Detect which cell encompasses the target text, then output its (x, y) center coordinate. 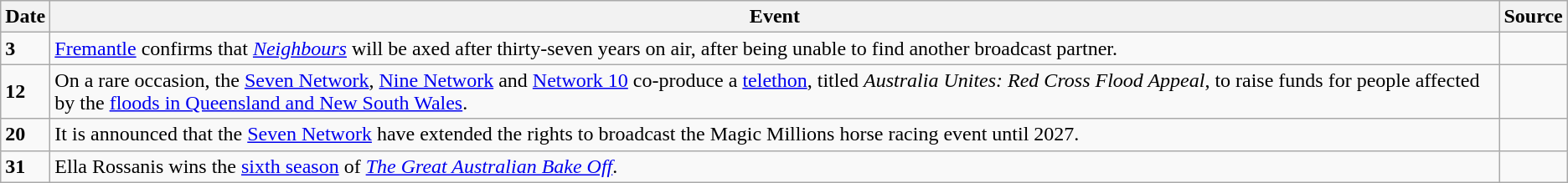
20 (25, 135)
31 (25, 166)
12 (25, 92)
Event (775, 17)
Ella Rossanis wins the sixth season of The Great Australian Bake Off. (775, 166)
3 (25, 48)
Date (25, 17)
Fremantle confirms that Neighbours will be axed after thirty-seven years on air, after being unable to find another broadcast partner. (775, 48)
It is announced that the Seven Network have extended the rights to broadcast the Magic Millions horse racing event until 2027. (775, 135)
Source (1533, 17)
